Find where the given text appears and provide that cell's center as [x, y] coordinate. 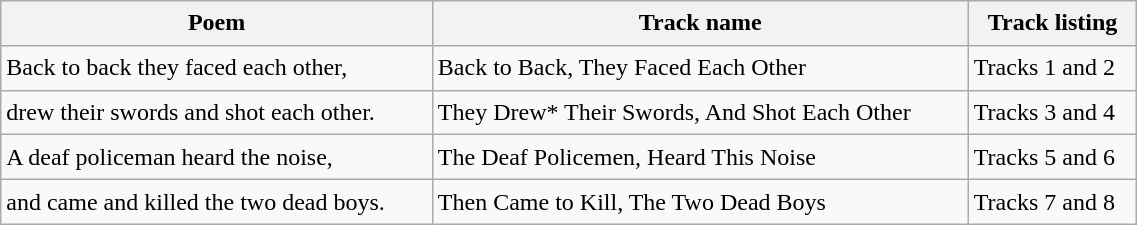
Then Came to Kill, The Two Dead Boys [700, 202]
Tracks 1 and 2 [1052, 68]
They Drew* Their Swords, And Shot Each Other [700, 112]
drew their swords and shot each other. [217, 112]
Back to Back, They Faced Each Other [700, 68]
Tracks 3 and 4 [1052, 112]
The Deaf Policemen, Heard This Noise [700, 158]
Tracks 5 and 6 [1052, 158]
Track name [700, 24]
Track listing [1052, 24]
A deaf policeman heard the noise, [217, 158]
Poem [217, 24]
and came and killed the two dead boys. [217, 202]
Tracks 7 and 8 [1052, 202]
Back to back they faced each other, [217, 68]
